Output the (X, Y) coordinate of the center of the cell containing the given text.  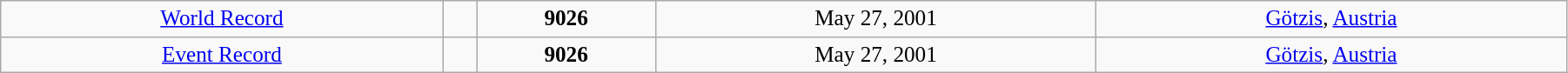
World Record (222, 19)
Event Record (222, 55)
